Scan for the cell matching the given text and deliver its [X, Y] coordinate at center. 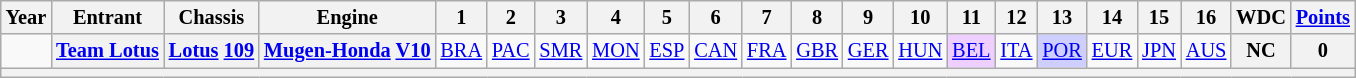
14 [1112, 17]
7 [766, 17]
BEL [971, 51]
12 [1016, 17]
NC [1261, 51]
6 [716, 17]
3 [560, 17]
AUS [1206, 51]
Year [26, 17]
10 [920, 17]
EUR [1112, 51]
Team Lotus [108, 51]
5 [666, 17]
Entrant [108, 17]
PAC [510, 51]
Mugen-Honda V10 [347, 51]
BRA [461, 51]
16 [1206, 17]
SMR [560, 51]
GER [868, 51]
CAN [716, 51]
13 [1062, 17]
Lotus 109 [212, 51]
15 [1159, 17]
9 [868, 17]
0 [1323, 51]
ITA [1016, 51]
2 [510, 17]
JPN [1159, 51]
FRA [766, 51]
ESP [666, 51]
8 [817, 17]
MON [616, 51]
GBR [817, 51]
Engine [347, 17]
Chassis [212, 17]
4 [616, 17]
HUN [920, 51]
11 [971, 17]
WDC [1261, 17]
1 [461, 17]
POR [1062, 51]
Points [1323, 17]
